Identify which cell holds the provided text, then report its (x, y) central coordinate. 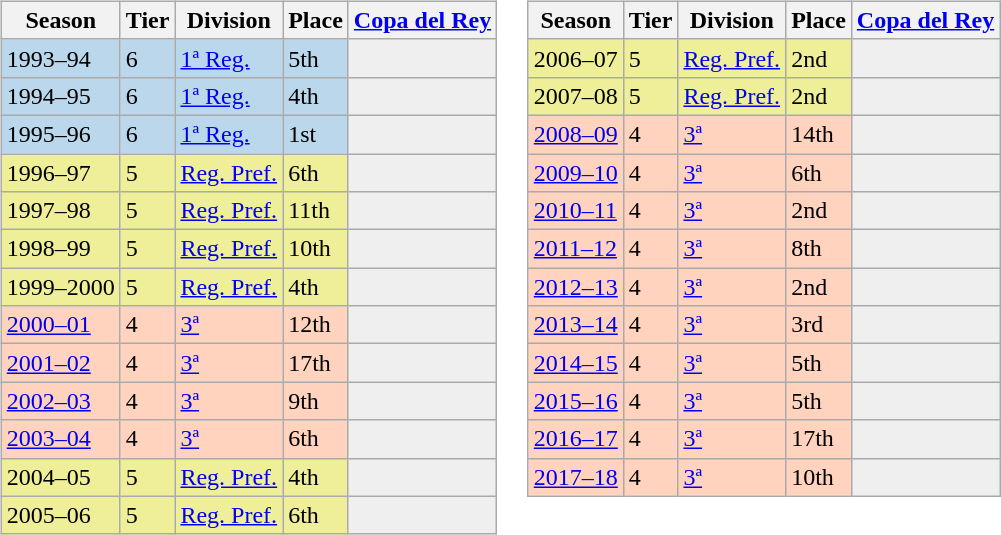
1994–95 (60, 96)
8th (819, 249)
2002–03 (60, 401)
2003–04 (60, 439)
2010–11 (576, 211)
11th (316, 211)
2008–09 (576, 134)
2013–14 (576, 325)
2015–16 (576, 401)
1995–96 (60, 134)
2004–05 (60, 477)
1998–99 (60, 249)
2006–07 (576, 58)
2014–15 (576, 363)
1996–97 (60, 173)
12th (316, 325)
9th (316, 401)
14th (819, 134)
2009–10 (576, 173)
1993–94 (60, 58)
2016–17 (576, 439)
1999–2000 (60, 287)
2011–12 (576, 249)
1st (316, 134)
2001–02 (60, 363)
2007–08 (576, 96)
1997–98 (60, 211)
2005–06 (60, 515)
2017–18 (576, 477)
3rd (819, 325)
2012–13 (576, 287)
2000–01 (60, 325)
